Extract the [X, Y] coordinate from the center of the cell holding the provided text.  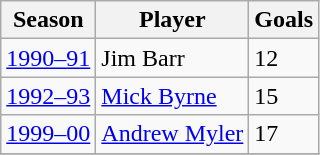
Goals [284, 20]
1992–93 [48, 96]
Mick Byrne [172, 96]
Andrew Myler [172, 134]
12 [284, 58]
Player [172, 20]
1999–00 [48, 134]
15 [284, 96]
17 [284, 134]
1990–91 [48, 58]
Jim Barr [172, 58]
Season [48, 20]
